Capture the cell that displays the provided text and extract its (x, y) central coordinate. 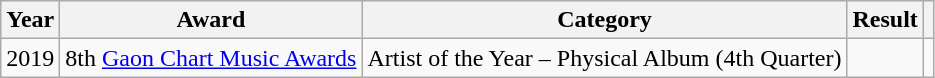
2019 (30, 58)
Result (885, 20)
Year (30, 20)
Category (604, 20)
Award (211, 20)
8th Gaon Chart Music Awards (211, 58)
Artist of the Year – Physical Album (4th Quarter) (604, 58)
